Scan for the cell matching the given text and deliver its (X, Y) coordinate at center. 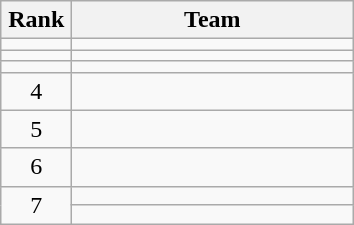
4 (36, 91)
Rank (36, 20)
5 (36, 129)
6 (36, 167)
7 (36, 205)
Team (212, 20)
